From the cell containing the given text, extract its center point as (x, y) coordinate. 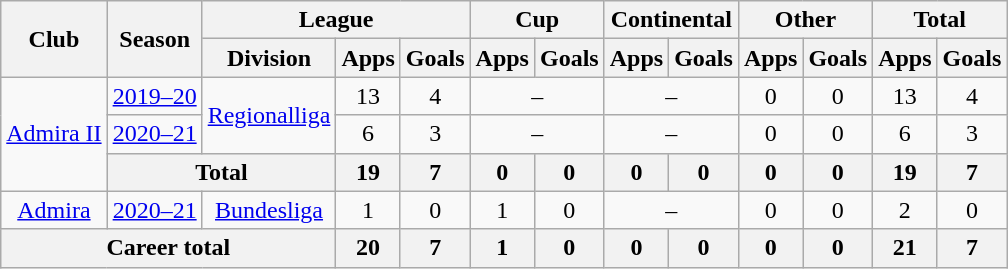
Admira (54, 210)
Continental (671, 20)
2 (905, 210)
Club (54, 39)
Regionalliga (269, 115)
20 (368, 248)
League (336, 20)
2019–20 (154, 96)
Career total (168, 248)
21 (905, 248)
Bundesliga (269, 210)
Admira II (54, 134)
Season (154, 39)
Other (805, 20)
Division (269, 58)
Cup (537, 20)
